For the text-containing cell, return its midpoint in (x, y) coordinate format. 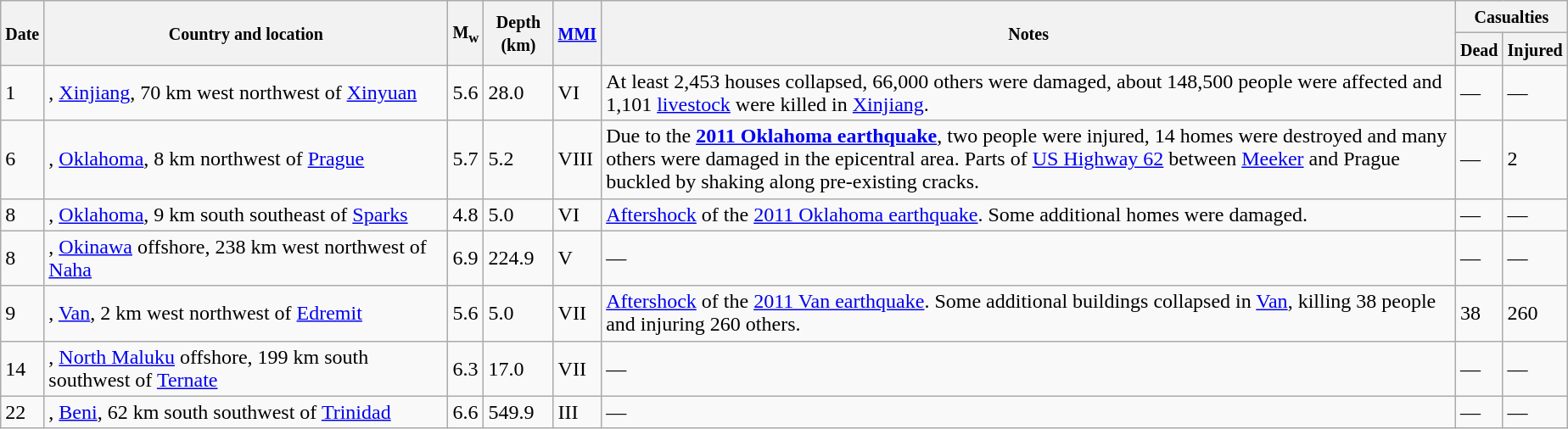
22 (22, 412)
Notes (1028, 33)
III (577, 412)
, Beni, 62 km south southwest of Trinidad (246, 412)
549.9 (518, 412)
At least 2,453 houses collapsed, 66,000 others were damaged, about 148,500 people were affected and 1,101 livestock were killed in Xinjiang. (1028, 93)
Injured (1535, 49)
MMI (577, 33)
1 (22, 93)
, Xinjiang, 70 km west northwest of Xinyuan (246, 93)
Mw (466, 33)
5.7 (466, 159)
VIII (577, 159)
Country and location (246, 33)
, Okinawa offshore, 238 km west northwest of Naha (246, 258)
9 (22, 314)
38 (1479, 314)
, North Maluku offshore, 199 km south southwest of Ternate (246, 368)
, Van, 2 km west northwest of Edremit (246, 314)
224.9 (518, 258)
Aftershock of the 2011 Oklahoma earthquake. Some additional homes were damaged. (1028, 214)
2 (1535, 159)
17.0 (518, 368)
28.0 (518, 93)
6.6 (466, 412)
, Oklahoma, 9 km south southeast of Sparks (246, 214)
Dead (1479, 49)
14 (22, 368)
6.9 (466, 258)
6.3 (466, 368)
6 (22, 159)
Aftershock of the 2011 Van earthquake. Some additional buildings collapsed in Van, killing 38 people and injuring 260 others. (1028, 314)
4.8 (466, 214)
V (577, 258)
Depth (km) (518, 33)
Casualties (1511, 17)
Date (22, 33)
, Oklahoma, 8 km northwest of Prague (246, 159)
260 (1535, 314)
5.2 (518, 159)
